Extract the [X, Y] coordinate from the center of the cell holding the provided text.  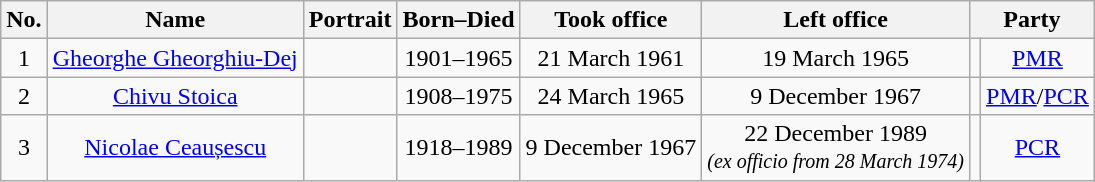
3 [24, 148]
PMR [1038, 58]
Gheorghe Gheorghiu-Dej [175, 58]
24 March 1965 [611, 96]
1908–1975 [458, 96]
19 March 1965 [836, 58]
Left office [836, 20]
Born–Died [458, 20]
1 [24, 58]
Name [175, 20]
21 March 1961 [611, 58]
Chivu Stoica [175, 96]
1918–1989 [458, 148]
Party [1032, 20]
Took office [611, 20]
PCR [1038, 148]
1901–1965 [458, 58]
Nicolae Ceaușescu [175, 148]
PMR/PCR [1038, 96]
No. [24, 20]
22 December 1989(ex officio from 28 March 1974) [836, 148]
Portrait [350, 20]
2 [24, 96]
